Identify which cell holds the provided text, then report its (X, Y) central coordinate. 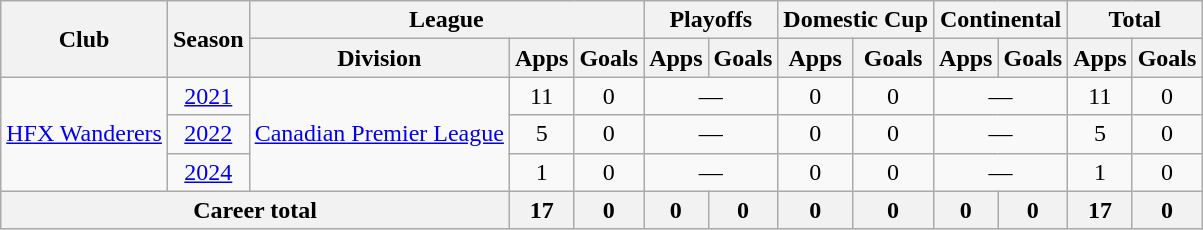
Domestic Cup (856, 20)
2024 (208, 172)
Career total (256, 210)
Playoffs (711, 20)
2021 (208, 96)
Total (1135, 20)
Club (84, 39)
Continental (1001, 20)
Division (379, 58)
Season (208, 39)
Canadian Premier League (379, 134)
HFX Wanderers (84, 134)
League (446, 20)
2022 (208, 134)
